Determine the (X, Y) coordinate at the center of the cell enclosing the given text.  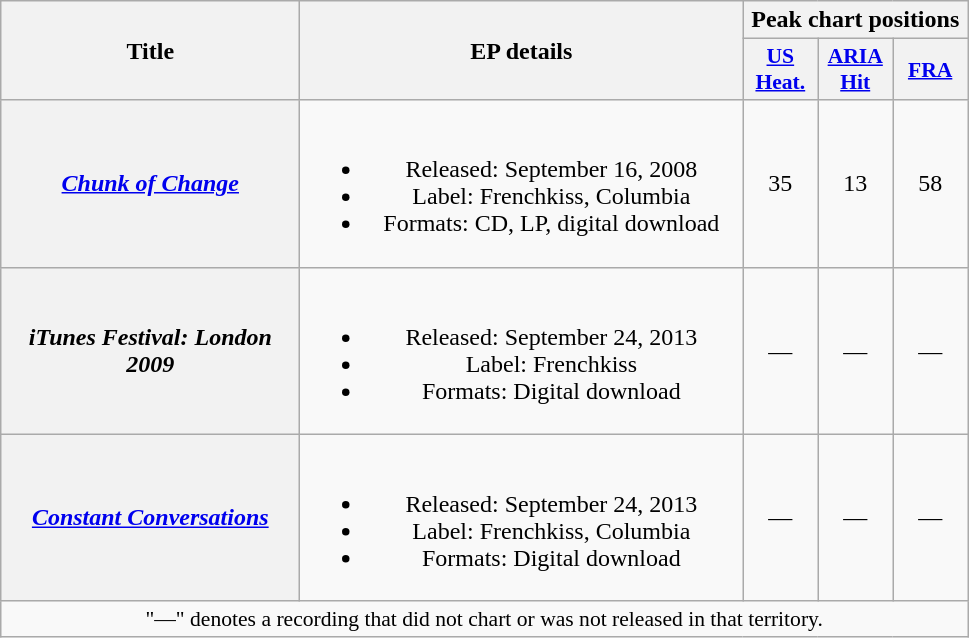
FRA (930, 70)
58 (930, 184)
Released: September 16, 2008Label: Frenchkiss, ColumbiaFormats: CD, LP, digital download (522, 184)
Constant Conversations (150, 518)
13 (856, 184)
Chunk of Change (150, 184)
Released: September 24, 2013Label: FrenchkissFormats: Digital download (522, 350)
Peak chart positions (856, 20)
35 (780, 184)
EP details (522, 50)
iTunes Festival: London 2009 (150, 350)
USHeat. (780, 70)
ARIAHit (856, 70)
Title (150, 50)
"—" denotes a recording that did not chart or was not released in that territory. (484, 619)
Released: September 24, 2013Label: Frenchkiss, ColumbiaFormats: Digital download (522, 518)
